Provide the [X, Y] coordinate of the cell's center where the given text is located.  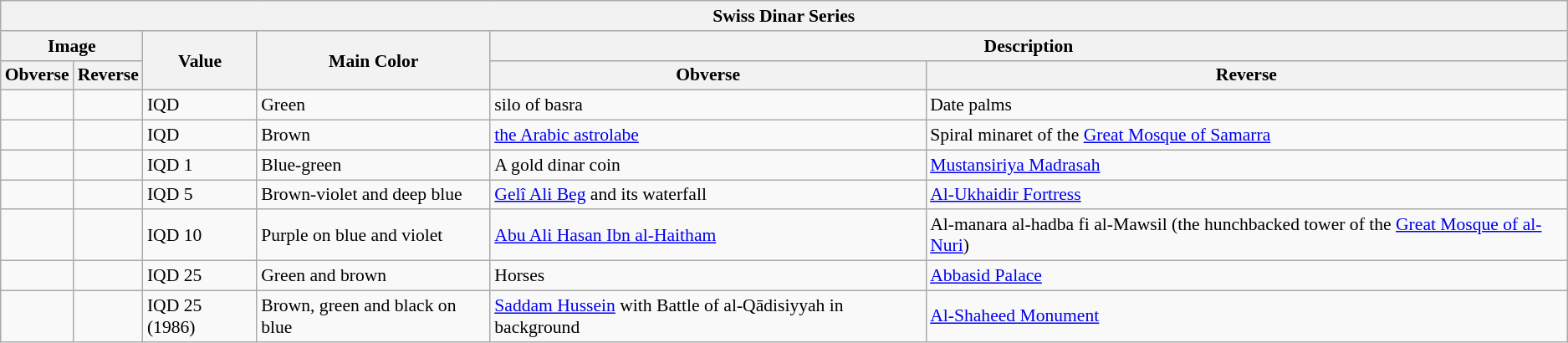
Green [373, 105]
IQD 10 [200, 236]
Blue-green [373, 165]
Abu Ali Hasan Ibn al-Haitham [707, 236]
Mustansiriya Madrasah [1246, 165]
Green and brown [373, 276]
Date palms [1246, 105]
IQD 1 [200, 165]
Gelî Ali Beg and its waterfall [707, 195]
Al-Shaheed Monument [1246, 316]
IQD 25 (1986) [200, 316]
A gold dinar coin [707, 165]
Al-manara al-hadba fi al-Mawsil (the hunchbacked tower of the Great Mosque of al-Nuri) [1246, 236]
Abbasid Palace [1246, 276]
Image [72, 46]
Saddam Hussein with Battle of al-Qādisiyyah in background [707, 316]
Value [200, 60]
Spiral minaret of the Great Mosque of Samarra [1246, 136]
Purple on blue and violet [373, 236]
Brown [373, 136]
Swiss Dinar Series [784, 16]
the Arabic astrolabe [707, 136]
Brown-violet and deep blue [373, 195]
IQD 5 [200, 195]
Description [1029, 46]
silo of basra [707, 105]
Al-Ukhaidir Fortress [1246, 195]
Brown, green and black on blue [373, 316]
IQD 25 [200, 276]
Main Color [373, 60]
Horses [707, 276]
